Search for the cell housing the specified text and yield its (X, Y) center coordinate. 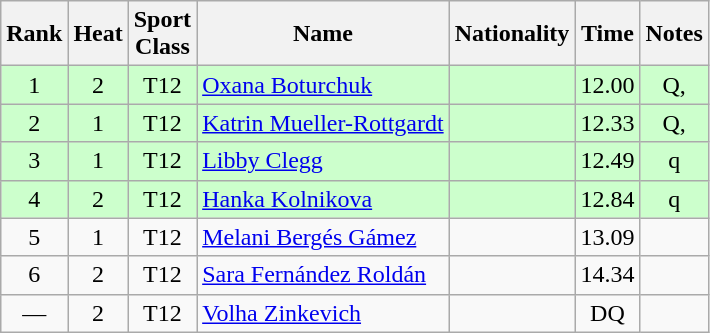
6 (34, 275)
Name (324, 34)
12.49 (608, 161)
Melani Bergés Gámez (324, 237)
Volha Zinkevich (324, 313)
Nationality (512, 34)
Oxana Boturchuk (324, 85)
Rank (34, 34)
Libby Clegg (324, 161)
13.09 (608, 237)
Sara Fernández Roldán (324, 275)
— (34, 313)
14.34 (608, 275)
Notes (674, 34)
5 (34, 237)
SportClass (162, 34)
12.84 (608, 199)
Heat (98, 34)
Hanka Kolnikova (324, 199)
3 (34, 161)
Time (608, 34)
12.33 (608, 123)
Katrin Mueller-Rottgardt (324, 123)
12.00 (608, 85)
4 (34, 199)
DQ (608, 313)
